Locate the cell with the specified text and output its [x, y] center coordinate. 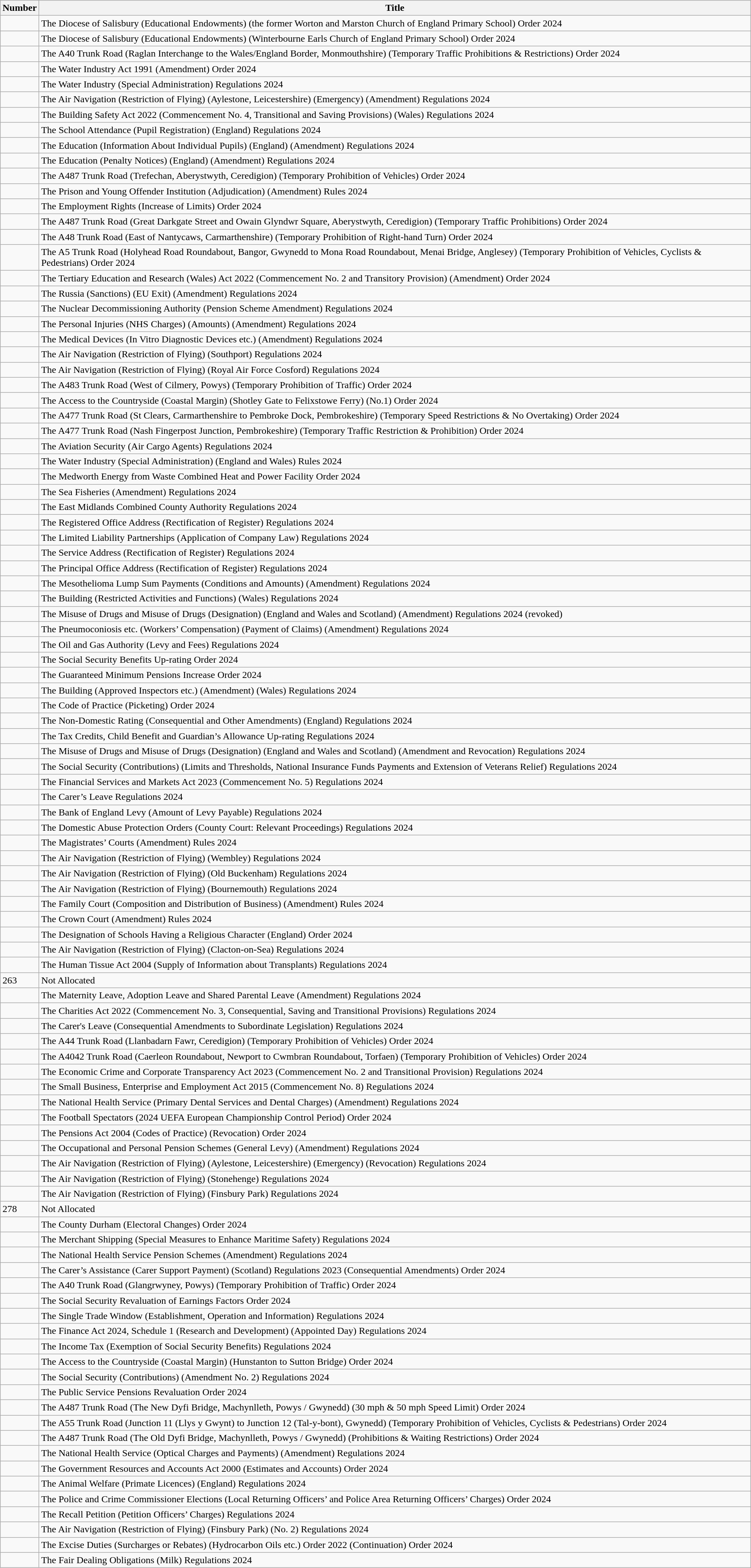
The School Attendance (Pupil Registration) (England) Regulations 2024 [395, 130]
The Financial Services and Markets Act 2023 (Commencement No. 5) Regulations 2024 [395, 782]
The Air Navigation (Restriction of Flying) (Royal Air Force Cosford) Regulations 2024 [395, 370]
The Social Security Revaluation of Earnings Factors Order 2024 [395, 1301]
The A487 Trunk Road (Trefechan, Aberystwyth, Ceredigion) (Temporary Prohibition of Vehicles) Order 2024 [395, 176]
The Fair Dealing Obligations (Milk) Regulations 2024 [395, 1560]
The National Health Service (Optical Charges and Payments) (Amendment) Regulations 2024 [395, 1453]
The National Health Service Pension Schemes (Amendment) Regulations 2024 [395, 1255]
The A40 Trunk Road (Raglan Interchange to the Wales/England Border, Monmouthshire) (Temporary Traffic Prohibitions & Restrictions) Order 2024 [395, 54]
The Occupational and Personal Pension Schemes (General Levy) (Amendment) Regulations 2024 [395, 1148]
The A48 Trunk Road (East of Nantycaws, Carmarthenshire) (Temporary Prohibition of Right-hand Turn) Order 2024 [395, 237]
The Aviation Security (Air Cargo Agents) Regulations 2024 [395, 446]
The Misuse of Drugs and Misuse of Drugs (Designation) (England and Wales and Scotland) (Amendment and Revocation) Regulations 2024 [395, 751]
The Access to the Countryside (Coastal Margin) (Hunstanton to Sutton Bridge) Order 2024 [395, 1362]
The Air Navigation (Restriction of Flying) (Stonehenge) Regulations 2024 [395, 1178]
The Personal Injuries (NHS Charges) (Amounts) (Amendment) Regulations 2024 [395, 324]
The Crown Court (Amendment) Rules 2024 [395, 919]
The Registered Office Address (Rectification of Register) Regulations 2024 [395, 522]
The Air Navigation (Restriction of Flying) (Wembley) Regulations 2024 [395, 858]
The Charities Act 2022 (Commencement No. 3, Consequential, Saving and Transitional Provisions) Regulations 2024 [395, 1011]
The Pneumoconiosis etc. (Workers’ Compensation) (Payment of Claims) (Amendment) Regulations 2024 [395, 629]
The Building (Restricted Activities and Functions) (Wales) Regulations 2024 [395, 599]
The A483 Trunk Road (West of Cilmery, Powys) (Temporary Prohibition of Traffic) Order 2024 [395, 385]
The A40 Trunk Road (Glangrwyney, Powys) (Temporary Prohibition of Traffic) Order 2024 [395, 1285]
The Social Security Benefits Up-rating Order 2024 [395, 660]
The Air Navigation (Restriction of Flying) (Finsbury Park) (No. 2) Regulations 2024 [395, 1530]
The Government Resources and Accounts Act 2000 (Estimates and Accounts) Order 2024 [395, 1469]
The Carer’s Assistance (Carer Support Payment) (Scotland) Regulations 2023 (Consequential Amendments) Order 2024 [395, 1270]
The County Durham (Electoral Changes) Order 2024 [395, 1224]
The Water Industry Act 1991 (Amendment) Order 2024 [395, 69]
The Maternity Leave, Adoption Leave and Shared Parental Leave (Amendment) Regulations 2024 [395, 995]
The Diocese of Salisbury (Educational Endowments) (the former Worton and Marston Church of England Primary School) Order 2024 [395, 23]
The Recall Petition (Petition Officers’ Charges) Regulations 2024 [395, 1514]
The Pensions Act 2004 (Codes of Practice) (Revocation) Order 2024 [395, 1133]
The Income Tax (Exemption of Social Security Benefits) Regulations 2024 [395, 1346]
The Domestic Abuse Protection Orders (County Court: Relevant Proceedings) Regulations 2024 [395, 827]
The Code of Practice (Picketing) Order 2024 [395, 706]
The Air Navigation (Restriction of Flying) (Aylestone, Leicestershire) (Emergency) (Amendment) Regulations 2024 [395, 99]
The Water Industry (Special Administration) (England and Wales) Rules 2024 [395, 461]
The Single Trade Window (Establishment, Operation and Information) Regulations 2024 [395, 1316]
The National Health Service (Primary Dental Services and Dental Charges) (Amendment) Regulations 2024 [395, 1102]
The A44 Trunk Road (Llanbadarn Fawr, Ceredigion) (Temporary Prohibition of Vehicles) Order 2024 [395, 1041]
278 [20, 1209]
The Police and Crime Commissioner Elections (Local Returning Officers’ and Police Area Returning Officers’ Charges) Order 2024 [395, 1499]
The A477 Trunk Road (Nash Fingerpost Junction, Pembrokeshire) (Temporary Traffic Restriction & Prohibition) Order 2024 [395, 431]
The Diocese of Salisbury (Educational Endowments) (Winterbourne Earls Church of England Primary School) Order 2024 [395, 38]
The Employment Rights (Increase of Limits) Order 2024 [395, 206]
The Magistrates’ Courts (Amendment) Rules 2024 [395, 843]
The A4042 Trunk Road (Caerleon Roundabout, Newport to Cwmbran Roundabout, Torfaen) (Temporary Prohibition of Vehicles) Order 2024 [395, 1056]
The Nuclear Decommissioning Authority (Pension Scheme Amendment) Regulations 2024 [395, 309]
The Tertiary Education and Research (Wales) Act 2022 (Commencement No. 2 and Transitory Provision) (Amendment) Order 2024 [395, 278]
The A477 Trunk Road (St Clears, Carmarthenshire to Pembroke Dock, Pembrokeshire) (Temporary Speed Restrictions & No Overtaking) Order 2024 [395, 415]
The Principal Office Address (Rectification of Register) Regulations 2024 [395, 568]
The Education (Penalty Notices) (England) (Amendment) Regulations 2024 [395, 160]
Number [20, 8]
The Designation of Schools Having a Religious Character (England) Order 2024 [395, 935]
The Air Navigation (Restriction of Flying) (Old Buckenham) Regulations 2024 [395, 873]
The Tax Credits, Child Benefit and Guardian’s Allowance Up-rating Regulations 2024 [395, 736]
The Carer's Leave (Consequential Amendments to Subordinate Legislation) Regulations 2024 [395, 1026]
The Economic Crime and Corporate Transparency Act 2023 (Commencement No. 2 and Transitional Provision) Regulations 2024 [395, 1072]
The Access to the Countryside (Coastal Margin) (Shotley Gate to Felixstowe Ferry) (No.1) Order 2024 [395, 400]
The Non-Domestic Rating (Consequential and Other Amendments) (England) Regulations 2024 [395, 721]
The Air Navigation (Restriction of Flying) (Aylestone, Leicestershire) (Emergency) (Revocation) Regulations 2024 [395, 1163]
The Football Spectators (2024 UEFA European Championship Control Period) Order 2024 [395, 1117]
The Russia (Sanctions) (EU Exit) (Amendment) Regulations 2024 [395, 293]
The Air Navigation (Restriction of Flying) (Bournemouth) Regulations 2024 [395, 888]
The A487 Trunk Road (The Old Dyfi Bridge, Machynlleth, Powys / Gwynedd) (Prohibitions & Waiting Restrictions) Order 2024 [395, 1438]
The Oil and Gas Authority (Levy and Fees) Regulations 2024 [395, 644]
The Finance Act 2024, Schedule 1 (Research and Development) (Appointed Day) Regulations 2024 [395, 1331]
The Misuse of Drugs and Misuse of Drugs (Designation) (England and Wales and Scotland) (Amendment) Regulations 2024 (revoked) [395, 614]
The Carer’s Leave Regulations 2024 [395, 797]
The Guaranteed Minimum Pensions Increase Order 2024 [395, 675]
The Human Tissue Act 2004 (Supply of Information about Transplants) Regulations 2024 [395, 965]
The Public Service Pensions Revaluation Order 2024 [395, 1392]
The Air Navigation (Restriction of Flying) (Clacton-on-Sea) Regulations 2024 [395, 950]
The Service Address (Rectification of Register) Regulations 2024 [395, 553]
The Medical Devices (In Vitro Diagnostic Devices etc.) (Amendment) Regulations 2024 [395, 339]
The Social Security (Contributions) (Limits and Thresholds, National Insurance Funds Payments and Extension of Veterans Relief) Regulations 2024 [395, 767]
The Building Safety Act 2022 (Commencement No. 4, Transitional and Saving Provisions) (Wales) Regulations 2024 [395, 115]
263 [20, 980]
The Air Navigation (Restriction of Flying) (Finsbury Park) Regulations 2024 [395, 1194]
The Social Security (Contributions) (Amendment No. 2) Regulations 2024 [395, 1377]
The Air Navigation (Restriction of Flying) (Southport) Regulations 2024 [395, 354]
The Excise Duties (Surcharges or Rebates) (Hydrocarbon Oils etc.) Order 2022 (Continuation) Order 2024 [395, 1545]
The A487 Trunk Road (Great Darkgate Street and Owain Glyndwr Square, Aberystwyth, Ceredigion) (Temporary Traffic Prohibitions) Order 2024 [395, 222]
The A487 Trunk Road (The New Dyfi Bridge, Machynlleth, Powys / Gwynedd) (30 mph & 50 mph Speed Limit) Order 2024 [395, 1407]
The Water Industry (Special Administration) Regulations 2024 [395, 84]
The Building (Approved Inspectors etc.) (Amendment) (Wales) Regulations 2024 [395, 690]
The Bank of England Levy (Amount of Levy Payable) Regulations 2024 [395, 812]
The Merchant Shipping (Special Measures to Enhance Maritime Safety) Regulations 2024 [395, 1240]
The Education (Information About Individual Pupils) (England) (Amendment) Regulations 2024 [395, 145]
The Family Court (Composition and Distribution of Business) (Amendment) Rules 2024 [395, 904]
The Animal Welfare (Primate Licences) (England) Regulations 2024 [395, 1484]
The Prison and Young Offender Institution (Adjudication) (Amendment) Rules 2024 [395, 191]
The Mesothelioma Lump Sum Payments (Conditions and Amounts) (Amendment) Regulations 2024 [395, 583]
The East Midlands Combined County Authority Regulations 2024 [395, 507]
Title [395, 8]
The Small Business, Enterprise and Employment Act 2015 (Commencement No. 8) Regulations 2024 [395, 1087]
The Sea Fisheries (Amendment) Regulations 2024 [395, 492]
The Limited Liability Partnerships (Application of Company Law) Regulations 2024 [395, 538]
The Medworth Energy from Waste Combined Heat and Power Facility Order 2024 [395, 477]
